Capture the cell that displays the provided text and extract its [X, Y] central coordinate. 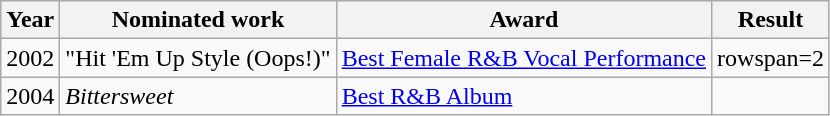
Bittersweet [198, 96]
Result [771, 20]
rowspan=2 [771, 58]
Best Female R&B Vocal Performance [524, 58]
"Hit 'Em Up Style (Oops!)" [198, 58]
2002 [30, 58]
Award [524, 20]
Best R&B Album [524, 96]
Year [30, 20]
2004 [30, 96]
Nominated work [198, 20]
